Detect which cell encompasses the target text, then output its [X, Y] center coordinate. 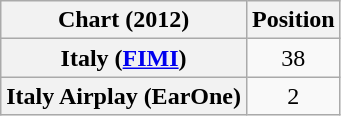
Chart (2012) [124, 20]
2 [293, 96]
Italy (FIMI) [124, 58]
Italy Airplay (EarOne) [124, 96]
Position [293, 20]
38 [293, 58]
